Extract the [X, Y] coordinate from the center of the cell holding the provided text.  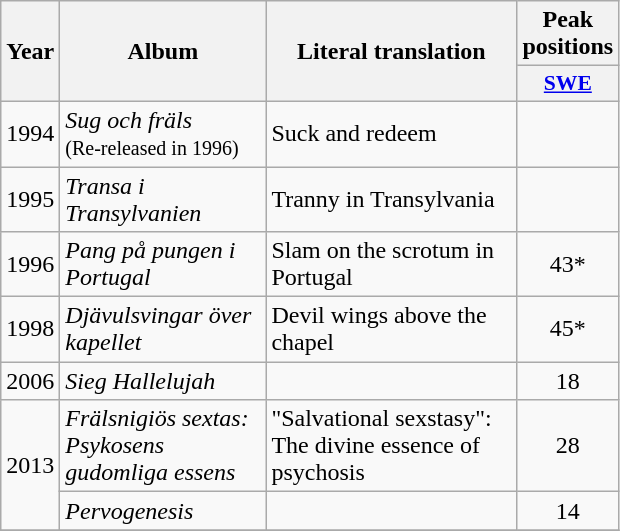
14 [568, 511]
1996 [30, 264]
2013 [30, 465]
Year [30, 52]
Devil wings above the chapel [392, 330]
43* [568, 264]
45* [568, 330]
Djävulsvingar över kapellet [163, 330]
1994 [30, 134]
2006 [30, 381]
Suck and redeem [392, 134]
Album [163, 52]
Frälsnigiös sextas: Psykosens gudomliga essens [163, 446]
"Salvational sexstasy": The divine essence of psychosis [392, 446]
SWE [568, 84]
18 [568, 381]
Sug och fräls (Re-released in 1996) [163, 134]
Sieg Hallelujah [163, 381]
1998 [30, 330]
Pervogenesis [163, 511]
28 [568, 446]
Tranny in Transylvania [392, 198]
Pang på pungen i Portugal [163, 264]
Slam on the scrotum in Portugal [392, 264]
Peak positions [568, 34]
1995 [30, 198]
Transa i Transylvanien [163, 198]
Literal translation [392, 52]
